Identify which cell holds the provided text, then report its [X, Y] central coordinate. 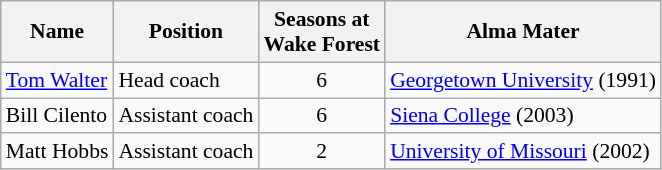
2 [322, 152]
Seasons atWake Forest [322, 32]
Georgetown University (1991) [523, 80]
Siena College (2003) [523, 116]
University of Missouri (2002) [523, 152]
Alma Mater [523, 32]
Bill Cilento [58, 116]
Tom Walter [58, 80]
Name [58, 32]
Matt Hobbs [58, 152]
Position [186, 32]
Head coach [186, 80]
